Scan for the cell matching the given text and deliver its [x, y] coordinate at center. 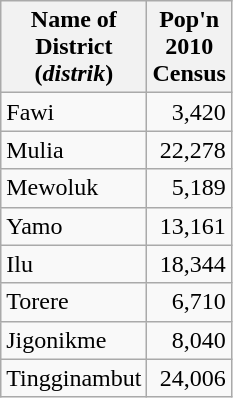
6,710 [189, 302]
22,278 [189, 150]
Jigonikme [74, 340]
18,344 [189, 264]
5,189 [189, 188]
3,420 [189, 112]
Pop'n 2010Census [189, 47]
Ilu [74, 264]
Tingginambut [74, 378]
13,161 [189, 226]
24,006 [189, 378]
Mulia [74, 150]
Fawi [74, 112]
Torere [74, 302]
Mewoluk [74, 188]
Name ofDistrict(distrik) [74, 47]
Yamo [74, 226]
8,040 [189, 340]
